Search for the cell housing the specified text and yield its (x, y) center coordinate. 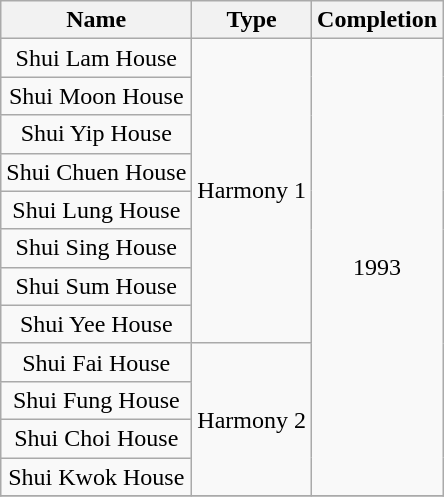
Harmony 2 (252, 419)
Shui Lung House (96, 210)
Shui Chuen House (96, 172)
Name (96, 20)
Shui Yee House (96, 324)
Type (252, 20)
Shui Lam House (96, 58)
Shui Sum House (96, 286)
Shui Fai House (96, 362)
Shui Sing House (96, 248)
Shui Moon House (96, 96)
Shui Yip House (96, 134)
Shui Choi House (96, 438)
Shui Kwok House (96, 477)
Shui Fung House (96, 400)
Completion (378, 20)
Harmony 1 (252, 191)
1993 (378, 268)
